Determine the (X, Y) coordinate at the center of the cell enclosing the given text.  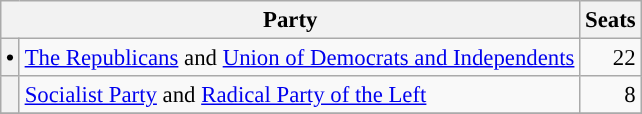
8 (610, 95)
Seats (610, 20)
22 (610, 58)
• (10, 58)
The Republicans and Union of Democrats and Independents (299, 58)
Party (290, 20)
Socialist Party and Radical Party of the Left (299, 95)
